Capture the cell that displays the provided text and extract its [x, y] central coordinate. 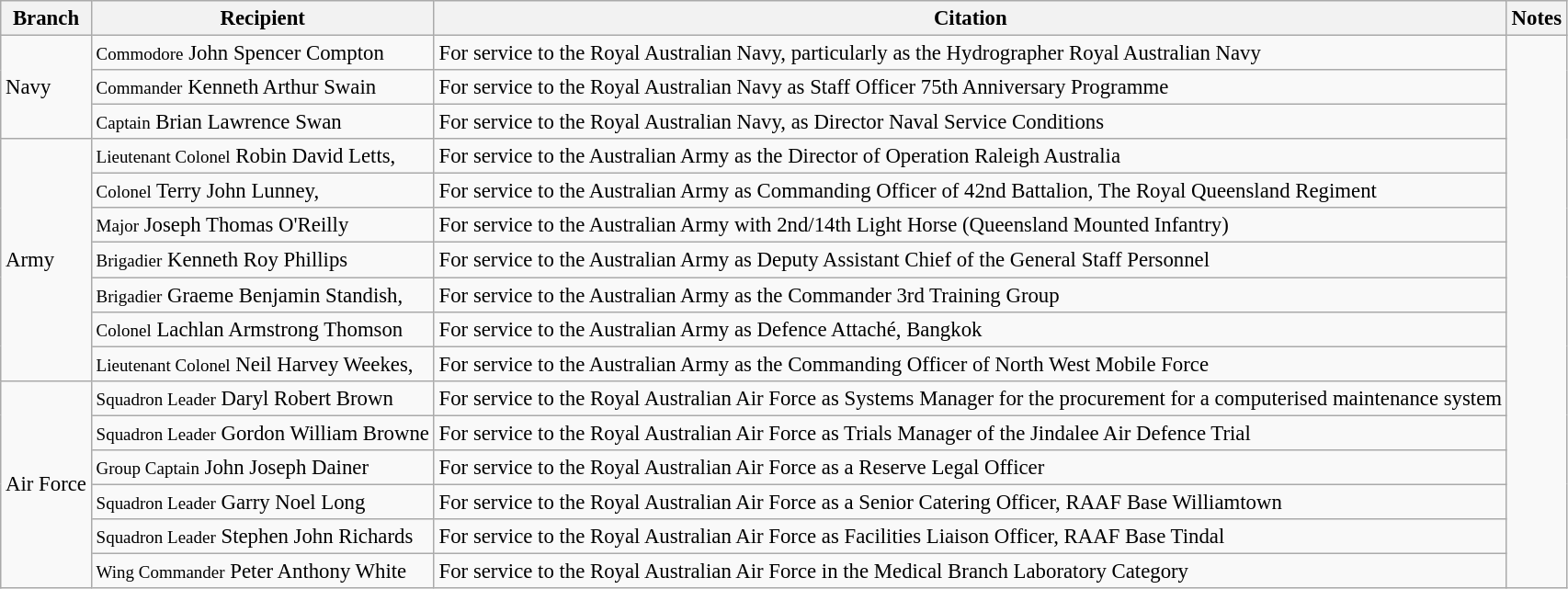
Army [46, 259]
For service to the Royal Australian Air Force in the Medical Branch Laboratory Category [971, 571]
Captain Brian Lawrence Swan [263, 122]
Brigadier Graeme Benjamin Standish, [263, 295]
Squadron Leader Stephen John Richards [263, 537]
Colonel Lachlan Armstrong Thomson [263, 329]
For service to the Australian Army as Commanding Officer of 42nd Battalion, The Royal Queensland Regiment [971, 191]
Group Captain John Joseph Dainer [263, 468]
Squadron Leader Gordon William Browne [263, 433]
For service to the Royal Australian Navy, as Director Naval Service Conditions [971, 122]
For service to the Australian Army as the Commander 3rd Training Group [971, 295]
Squadron Leader Daryl Robert Brown [263, 398]
For service to the Australian Army as the Commanding Officer of North West Mobile Force [971, 364]
For service to the Australian Army as Defence Attaché, Bangkok [971, 329]
For service to the Royal Australian Navy as Staff Officer 75th Anniversary Programme [971, 87]
Navy [46, 88]
For service to the Royal Australian Air Force as Trials Manager of the Jindalee Air Defence Trial [971, 433]
Colonel Terry John Lunney, [263, 191]
Notes [1537, 18]
For service to the Australian Army as the Director of Operation Raleigh Australia [971, 156]
Citation [971, 18]
Lieutenant Colonel Neil Harvey Weekes, [263, 364]
For service to the Royal Australian Air Force as Facilities Liaison Officer, RAAF Base Tindal [971, 537]
For service to the Royal Australian Air Force as a Senior Catering Officer, RAAF Base Williamtown [971, 502]
For service to the Royal Australian Navy, particularly as the Hydrographer Royal Australian Navy [971, 53]
Wing Commander Peter Anthony White [263, 571]
For service to the Royal Australian Air Force as a Reserve Legal Officer [971, 468]
Brigadier Kenneth Roy Phillips [263, 260]
Lieutenant Colonel Robin David Letts, [263, 156]
Recipient [263, 18]
Air Force [46, 484]
Commander Kenneth Arthur Swain [263, 87]
Commodore John Spencer Compton [263, 53]
For service to the Australian Army as Deputy Assistant Chief of the General Staff Personnel [971, 260]
For service to the Royal Australian Air Force as Systems Manager for the procurement for a computerised maintenance system [971, 398]
Branch [46, 18]
For service to the Australian Army with 2nd/14th Light Horse (Queensland Mounted Infantry) [971, 225]
Squadron Leader Garry Noel Long [263, 502]
Major Joseph Thomas O'Reilly [263, 225]
